Identify which cell holds the provided text, then report its [x, y] central coordinate. 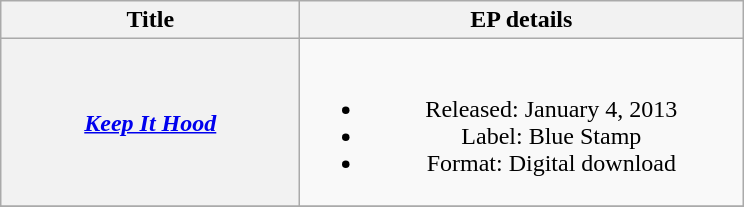
EP details [522, 20]
Title [150, 20]
Keep It Hood [150, 122]
Released: January 4, 2013Label: Blue StampFormat: Digital download [522, 122]
